Find where the given text appears and provide that cell's center as [x, y] coordinate. 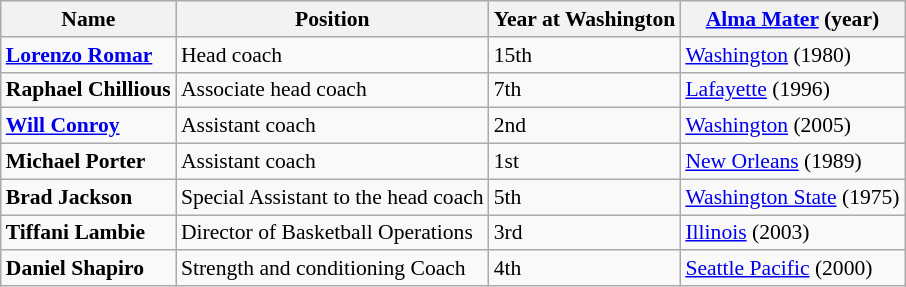
3rd [585, 233]
Lafayette (1996) [792, 90]
Washington State (1975) [792, 197]
New Orleans (1989) [792, 162]
Washington (2005) [792, 126]
Associate head coach [332, 90]
Michael Porter [88, 162]
Illinois (2003) [792, 233]
Lorenzo Romar [88, 55]
Raphael Chillious [88, 90]
Name [88, 19]
4th [585, 269]
5th [585, 197]
Head coach [332, 55]
Daniel Shapiro [88, 269]
7th [585, 90]
Washington (1980) [792, 55]
15th [585, 55]
Seattle Pacific (2000) [792, 269]
Year at Washington [585, 19]
Brad Jackson [88, 197]
Position [332, 19]
2nd [585, 126]
1st [585, 162]
Tiffani Lambie [88, 233]
Alma Mater (year) [792, 19]
Will Conroy [88, 126]
Strength and conditioning Coach [332, 269]
Director of Basketball Operations [332, 233]
Special Assistant to the head coach [332, 197]
